Return [x, y] of the center of cell containing provided text 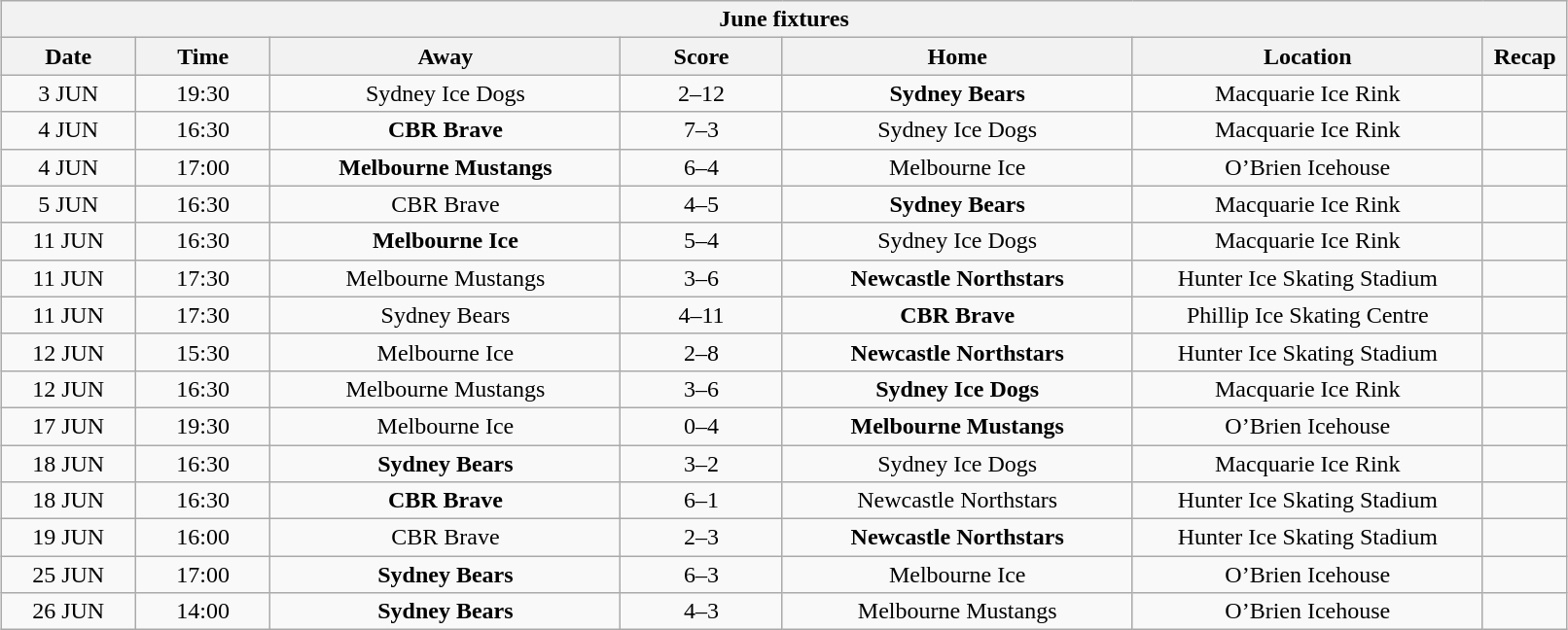
26 JUN [68, 612]
7–3 [701, 130]
Away [445, 56]
Date [68, 56]
16:00 [202, 538]
17 JUN [68, 426]
15:30 [202, 352]
25 JUN [68, 575]
3–2 [701, 464]
Score [701, 56]
4–11 [701, 315]
Home [957, 56]
2–8 [701, 352]
Recap [1525, 56]
3 JUN [68, 93]
0–4 [701, 426]
5 JUN [68, 204]
4–3 [701, 612]
19 JUN [68, 538]
6–4 [701, 167]
2–12 [701, 93]
June fixtures [784, 19]
2–3 [701, 538]
5–4 [701, 241]
Time [202, 56]
6–3 [701, 575]
Phillip Ice Skating Centre [1307, 315]
4–5 [701, 204]
Location [1307, 56]
6–1 [701, 501]
14:00 [202, 612]
